Identify which cell holds the provided text, then report its [X, Y] central coordinate. 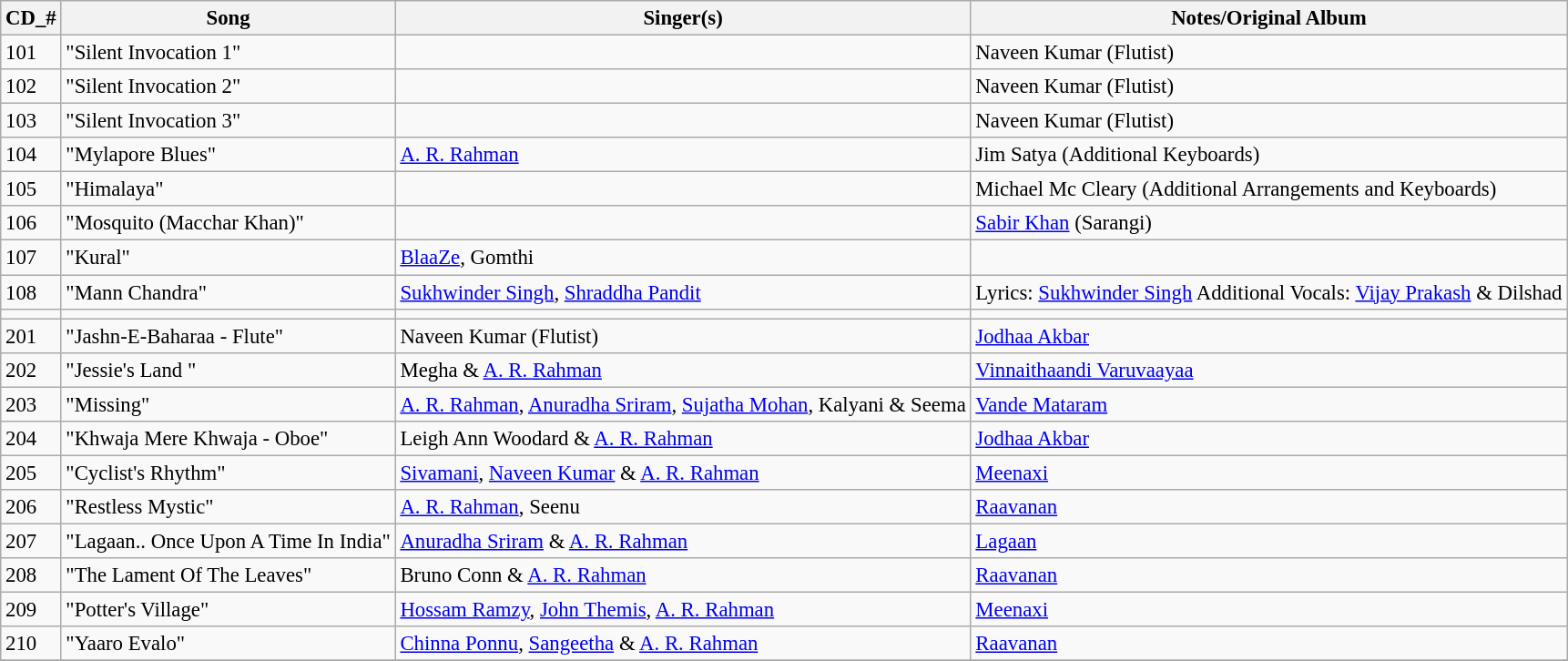
206 [31, 507]
"Silent Invocation 1" [228, 53]
"The Lament Of The Leaves" [228, 575]
Michael Mc Cleary (Additional Arrangements and Keyboards) [1269, 189]
Sabir Khan (Sarangi) [1269, 223]
"Cyclist's Rhythm" [228, 473]
Notes/Original Album [1269, 18]
102 [31, 86]
208 [31, 575]
"Missing" [228, 404]
108 [31, 292]
"Jessie's Land " [228, 370]
"Mylapore Blues" [228, 155]
Hossam Ramzy, John Themis, A. R. Rahman [683, 610]
A. R. Rahman, Seenu [683, 507]
Lagaan [1269, 541]
CD_# [31, 18]
"Potter's Village" [228, 610]
204 [31, 439]
107 [31, 258]
"Jashn-E-Baharaa - Flute" [228, 336]
Megha & A. R. Rahman [683, 370]
106 [31, 223]
104 [31, 155]
"Silent Invocation 3" [228, 121]
Chinna Ponnu, Sangeetha & A. R. Rahman [683, 644]
201 [31, 336]
103 [31, 121]
Lyrics: Sukhwinder Singh Additional Vocals: Vijay Prakash & Dilshad [1269, 292]
Anuradha Sriram & A. R. Rahman [683, 541]
Jim Satya (Additional Keyboards) [1269, 155]
A. R. Rahman, Anuradha Sriram, Sujatha Mohan, Kalyani & Seema [683, 404]
"Yaaro Evalo" [228, 644]
BlaaZe, Gomthi [683, 258]
101 [31, 53]
210 [31, 644]
"Mosquito (Macchar Khan)" [228, 223]
Sukhwinder Singh, Shraddha Pandit [683, 292]
Vande Mataram [1269, 404]
"Himalaya" [228, 189]
"Mann Chandra" [228, 292]
105 [31, 189]
Bruno Conn & A. R. Rahman [683, 575]
Sivamani, Naveen Kumar & A. R. Rahman [683, 473]
Singer(s) [683, 18]
Song [228, 18]
"Lagaan.. Once Upon A Time In India" [228, 541]
207 [31, 541]
A. R. Rahman [683, 155]
Vinnaithaandi Varuvaayaa [1269, 370]
Leigh Ann Woodard & A. R. Rahman [683, 439]
"Khwaja Mere Khwaja - Oboe" [228, 439]
209 [31, 610]
202 [31, 370]
"Restless Mystic" [228, 507]
"Silent Invocation 2" [228, 86]
205 [31, 473]
203 [31, 404]
"Kural" [228, 258]
